Return the [x, y] coordinate for the center point of the cell that contains the specified text.  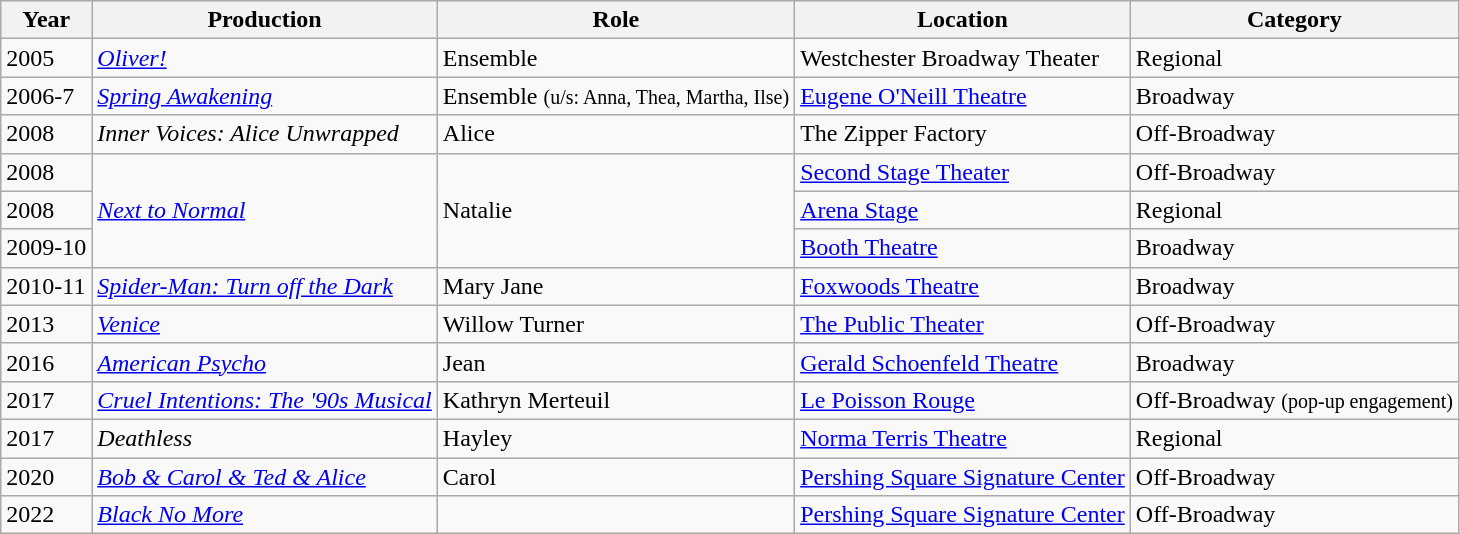
Le Poisson Rouge [963, 400]
Spider-Man: Turn off the Dark [265, 286]
Kathryn Merteuil [616, 400]
Hayley [616, 438]
2020 [46, 477]
Spring Awakening [265, 96]
Inner Voices: Alice Unwrapped [265, 134]
Mary Jane [616, 286]
The Zipper Factory [963, 134]
Carol [616, 477]
Black No More [265, 515]
Location [963, 20]
Norma Terris Theatre [963, 438]
2009-10 [46, 248]
Cruel Intentions: The '90s Musical [265, 400]
Booth Theatre [963, 248]
2010-11 [46, 286]
Alice [616, 134]
2013 [46, 324]
Venice [265, 324]
Next to Normal [265, 210]
Arena Stage [963, 210]
Role [616, 20]
Westchester Broadway Theater [963, 58]
2016 [46, 362]
Ensemble (u/s: Anna, Thea, Martha, Ilse) [616, 96]
Gerald Schoenfeld Theatre [963, 362]
Jean [616, 362]
Willow Turner [616, 324]
Production [265, 20]
Year [46, 20]
The Public Theater [963, 324]
Eugene O'Neill Theatre [963, 96]
2005 [46, 58]
Oliver! [265, 58]
Category [1294, 20]
Natalie [616, 210]
Second Stage Theater [963, 172]
Deathless [265, 438]
Off-Broadway (pop-up engagement) [1294, 400]
American Psycho [265, 362]
Foxwoods Theatre [963, 286]
2022 [46, 515]
Bob & Carol & Ted & Alice [265, 477]
2006-7 [46, 96]
Ensemble [616, 58]
